Return [x, y] of the center of cell containing provided text 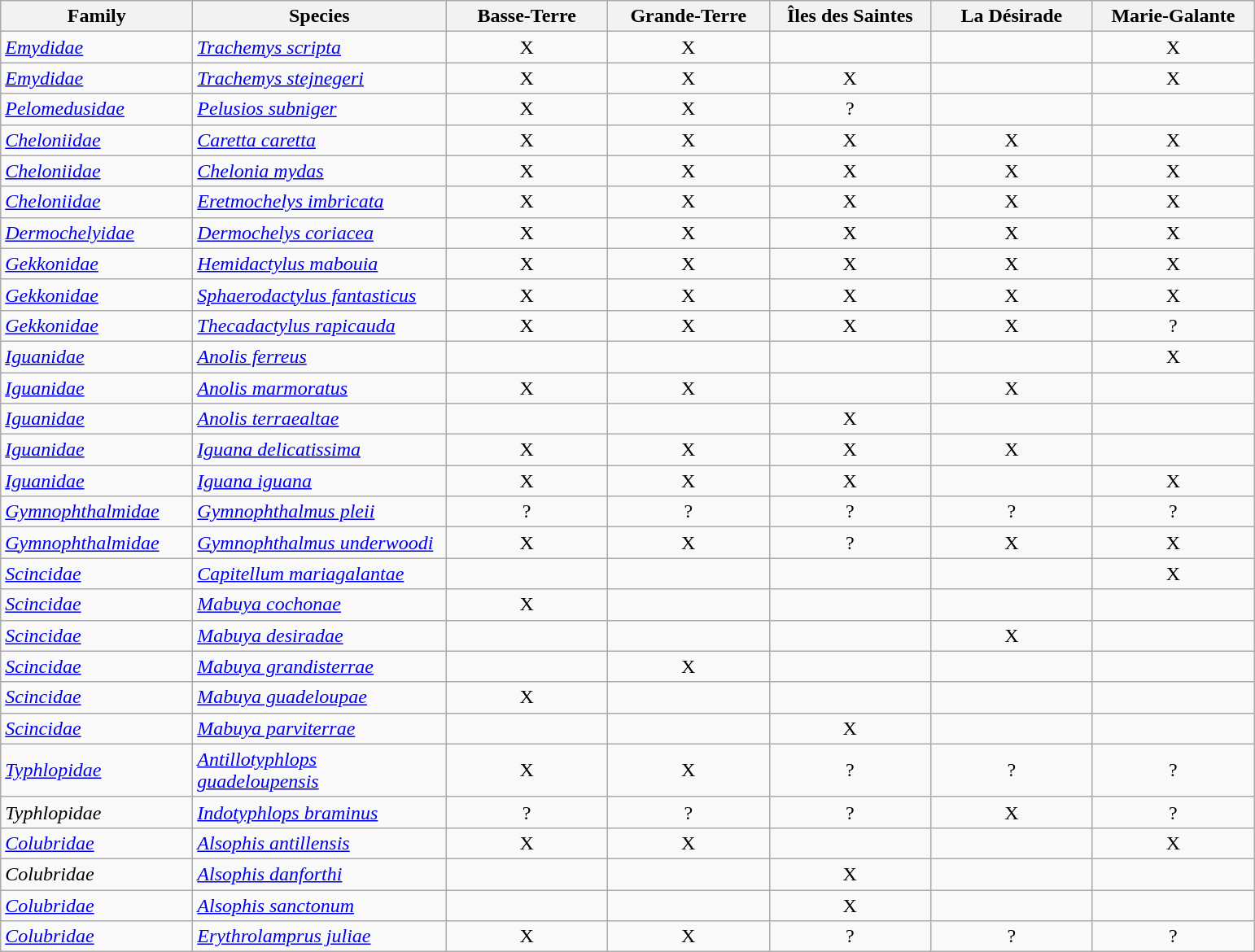
Mabuya guadeloupae [319, 697]
Caretta caretta [319, 140]
Iguana delicatissima [319, 450]
Pelusios subniger [319, 109]
Eretmochelys imbricata [319, 202]
Anolis ferreus [319, 356]
Mabuya desiradae [319, 635]
Alsophis sanctonum [319, 906]
Gymnophthalmus underwoodi [319, 543]
Basse-Terre [527, 16]
Chelonia mydas [319, 171]
Species [319, 16]
Thecadactylus rapicauda [319, 325]
Anolis marmoratus [319, 388]
Alsophis danforthi [319, 874]
Marie-Galante [1174, 16]
Anolis terraealtae [319, 419]
Iguana iguana [319, 481]
Dermochelys coriacea [319, 233]
Pelomedusidae [97, 109]
Capitellum mariagalantae [319, 574]
Trachemys scripta [319, 47]
Hemidactylus mabouia [319, 264]
Alsophis antillensis [319, 843]
La Désirade [1012, 16]
Trachemys stejnegeri [319, 78]
Mabuya grandisterrae [319, 666]
Mabuya parviterrae [319, 728]
Sphaerodactylus fantasticus [319, 295]
Îles des Saintes [850, 16]
Indotyphlops braminus [319, 812]
Erythrolamprus juliae [319, 937]
Grande-Terre [689, 16]
Mabuya cochonae [319, 605]
Dermochelyidae [97, 233]
Family [97, 16]
Antillotyphlops guadeloupensis [319, 770]
Gymnophthalmus pleii [319, 512]
